Output the (x, y) coordinate of the center of the cell containing the given text.  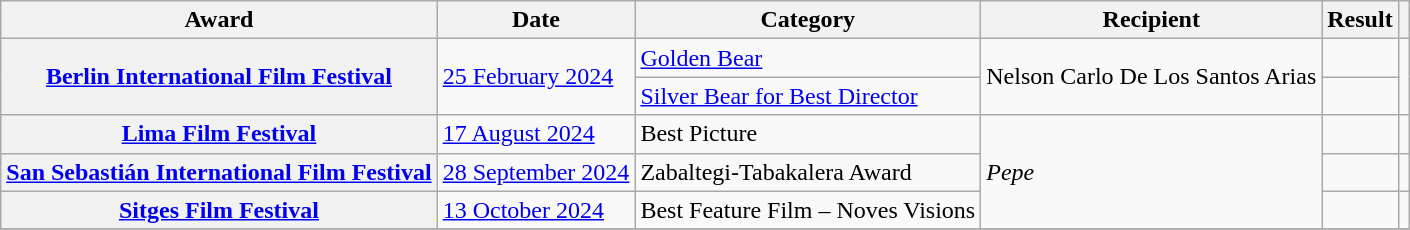
Zabaltegi-Tabakalera Award (808, 172)
Silver Bear for Best Director (808, 96)
Date (536, 20)
Best Picture (808, 134)
Result (1360, 20)
17 August 2024 (536, 134)
Lima Film Festival (219, 134)
Nelson Carlo De Los Santos Arias (1152, 77)
Golden Bear (808, 58)
25 February 2024 (536, 77)
Sitges Film Festival (219, 210)
Category (808, 20)
Berlin International Film Festival (219, 77)
Award (219, 20)
Pepe (1152, 172)
Recipient (1152, 20)
San Sebastián International Film Festival (219, 172)
28 September 2024 (536, 172)
13 October 2024 (536, 210)
Best Feature Film – Noves Visions (808, 210)
